Find where the given text appears and provide that cell's center as [X, Y] coordinate. 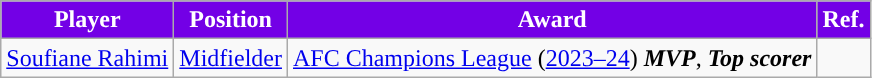
Ref. [844, 20]
Midfielder [231, 58]
Position [231, 20]
Award [552, 20]
Soufiane Rahimi [88, 58]
AFC Champions League (2023–24) MVP, Top scorer [552, 58]
Player [88, 20]
